Search for the cell housing the specified text and yield its (X, Y) center coordinate. 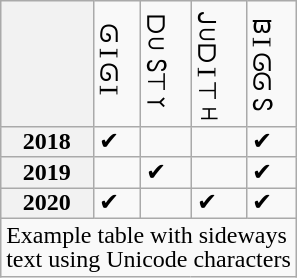
Example table with sidewaystext using Unicode characters (149, 248)
ϖ𝄩ᘏᘏᔕ (271, 64)
2019 (47, 172)
ᘏ𝄩ᘏ𝄩 (117, 64)
ᓚ⊂ᗜ𝄩⊣ェ (218, 64)
2020 (47, 203)
ᗜ⊂ᔕ⊣⤙ (166, 64)
2018 (47, 142)
